For the text-containing cell, return its midpoint in [X, Y] coordinate format. 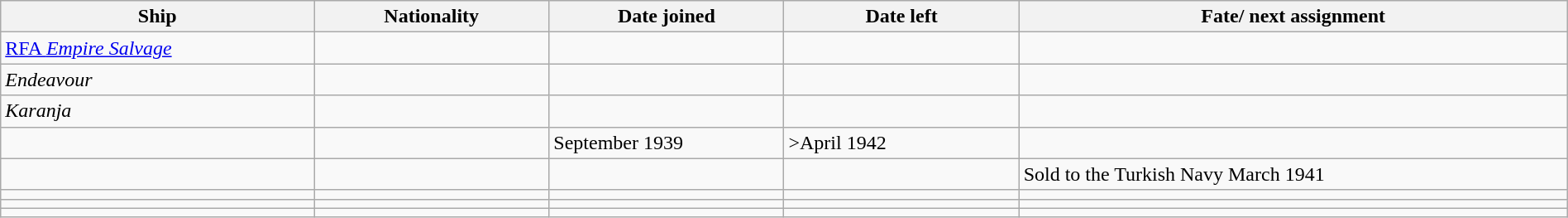
Endeavour [157, 80]
Nationality [432, 17]
Karanja [157, 111]
RFA Empire Salvage [157, 48]
Sold to the Turkish Navy March 1941 [1293, 174]
September 1939 [667, 143]
Fate/ next assignment [1293, 17]
Date left [901, 17]
>April 1942 [901, 143]
Ship [157, 17]
Date joined [667, 17]
